Capture the cell that displays the provided text and extract its (x, y) central coordinate. 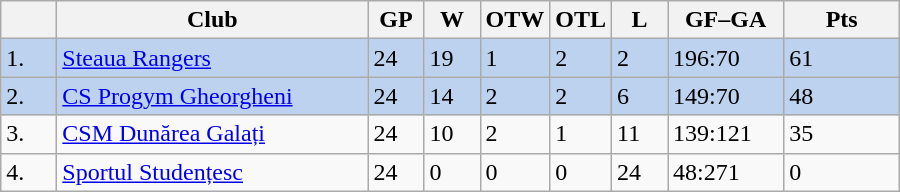
L (640, 20)
Pts (842, 20)
Steaua Rangers (212, 58)
W (452, 20)
14 (452, 96)
CSM Dunărea Galați (212, 134)
2. (29, 96)
OTL (581, 20)
GP (396, 20)
48:271 (726, 172)
GF–GA (726, 20)
1. (29, 58)
6 (640, 96)
19 (452, 58)
3. (29, 134)
139:121 (726, 134)
4. (29, 172)
10 (452, 134)
48 (842, 96)
35 (842, 134)
196:70 (726, 58)
OTW (515, 20)
149:70 (726, 96)
Sportul Studențesc (212, 172)
Club (212, 20)
CS Progym Gheorgheni (212, 96)
61 (842, 58)
11 (640, 134)
